For the text-containing cell, return its midpoint in (X, Y) coordinate format. 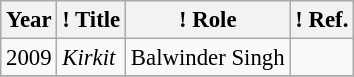
! Title (92, 20)
Kirkit (92, 58)
2009 (29, 58)
Balwinder Singh (208, 58)
! Role (208, 20)
Year (29, 20)
! Ref. (322, 20)
